Extract the [x, y] coordinate from the center of the cell holding the provided text.  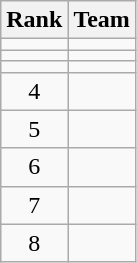
7 [34, 205]
Team [102, 20]
8 [34, 243]
Rank [34, 20]
5 [34, 129]
6 [34, 167]
4 [34, 91]
